Determine the (x, y) coordinate at the center of the cell enclosing the given text.  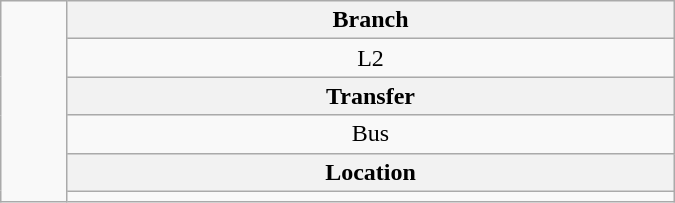
Branch (370, 20)
Transfer (370, 96)
Location (370, 172)
Bus (370, 134)
L2 (370, 58)
